Determine the [X, Y] coordinate at the center of the cell enclosing the given text.  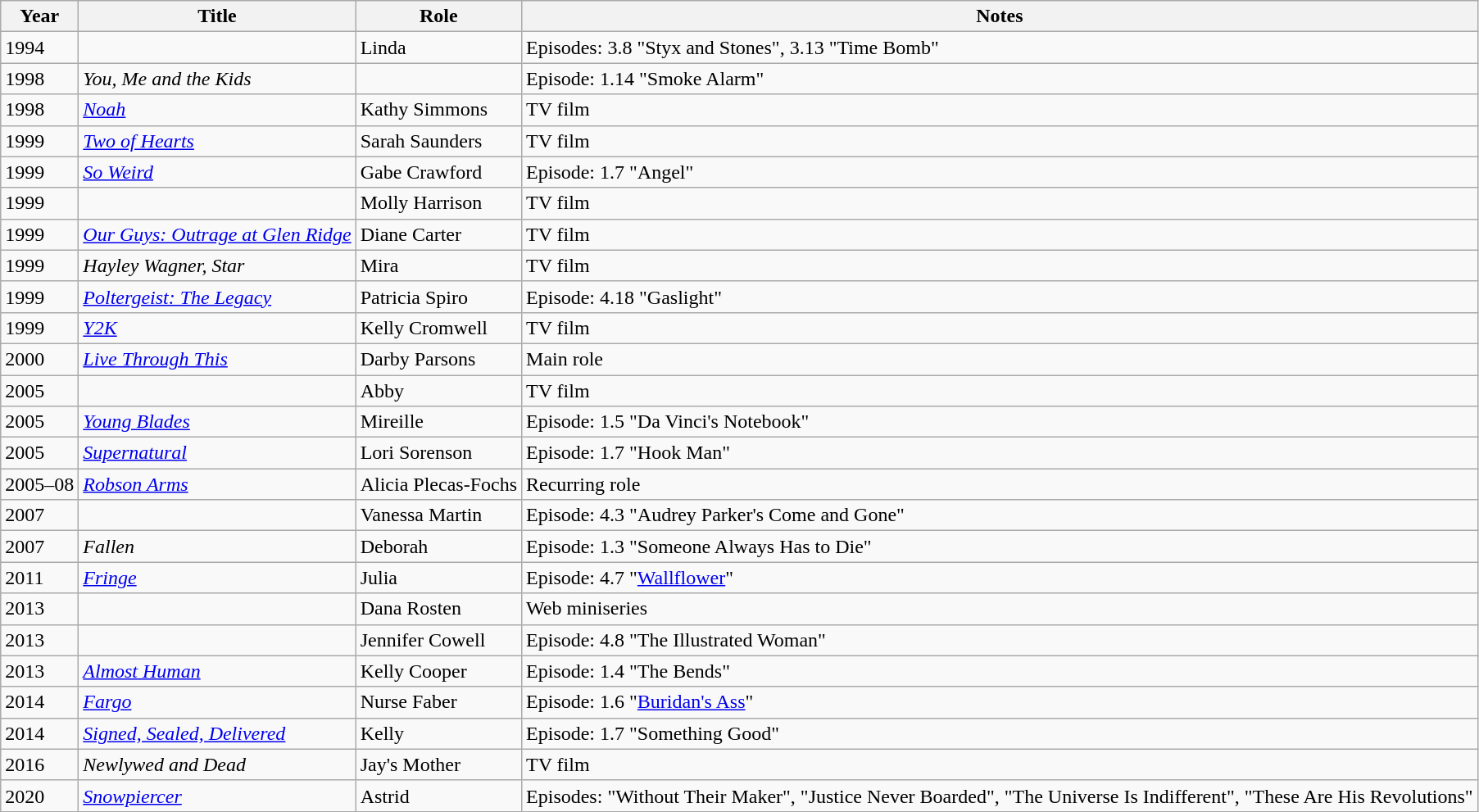
Kelly [438, 733]
Snowpiercer [217, 796]
You, Me and the Kids [217, 79]
2000 [39, 359]
Young Blades [217, 422]
Episodes: 3.8 "Styx and Stones", 3.13 "Time Bomb" [1000, 48]
Episode: 1.3 "Someone Always Has to Die" [1000, 547]
Main role [1000, 359]
Mira [438, 265]
Kelly Cooper [438, 671]
Two of Hearts [217, 141]
Episode: 1.7 "Hook Man" [1000, 453]
Kathy Simmons [438, 110]
So Weird [217, 172]
Episode: 1.4 "The Bends" [1000, 671]
Newlywed and Dead [217, 764]
Jennifer Cowell [438, 640]
Episode: 1.14 "Smoke Alarm" [1000, 79]
Our Guys: Outrage at Glen Ridge [217, 234]
Title [217, 16]
Live Through This [217, 359]
Diane Carter [438, 234]
Lori Sorenson [438, 453]
Notes [1000, 16]
Role [438, 16]
2005–08 [39, 484]
Recurring role [1000, 484]
Kelly Cromwell [438, 328]
Abby [438, 391]
2020 [39, 796]
Gabe Crawford [438, 172]
2016 [39, 764]
Y2K [217, 328]
Sarah Saunders [438, 141]
Fringe [217, 578]
Deborah [438, 547]
Darby Parsons [438, 359]
Episode: 1.6 "Buridan's Ass" [1000, 702]
2011 [39, 578]
Linda [438, 48]
Episode: 4.7 "Wallflower" [1000, 578]
Supernatural [217, 453]
1994 [39, 48]
Episode: 4.18 "Gaslight" [1000, 297]
Poltergeist: The Legacy [217, 297]
Alicia Plecas-Fochs [438, 484]
Astrid [438, 796]
Hayley Wagner, Star [217, 265]
Noah [217, 110]
Web miniseries [1000, 609]
Patricia Spiro [438, 297]
Jay's Mother [438, 764]
Dana Rosten [438, 609]
Year [39, 16]
Fallen [217, 547]
Episodes: "Without Their Maker", "Justice Never Boarded", "The Universe Is Indifferent", "These Are His Revolutions" [1000, 796]
Julia [438, 578]
Nurse Faber [438, 702]
Robson Arms [217, 484]
Molly Harrison [438, 203]
Mireille [438, 422]
Episode: 1.7 "Angel" [1000, 172]
Fargo [217, 702]
Vanessa Martin [438, 515]
Episode: 1.5 "Da Vinci's Notebook" [1000, 422]
Episode: 4.3 "Audrey Parker's Come and Gone" [1000, 515]
Signed, Sealed, Delivered [217, 733]
Episode: 1.7 "Something Good" [1000, 733]
Almost Human [217, 671]
Episode: 4.8 "The Illustrated Woman" [1000, 640]
